Provide the (X, Y) coordinate of the cell's center where the given text is located.  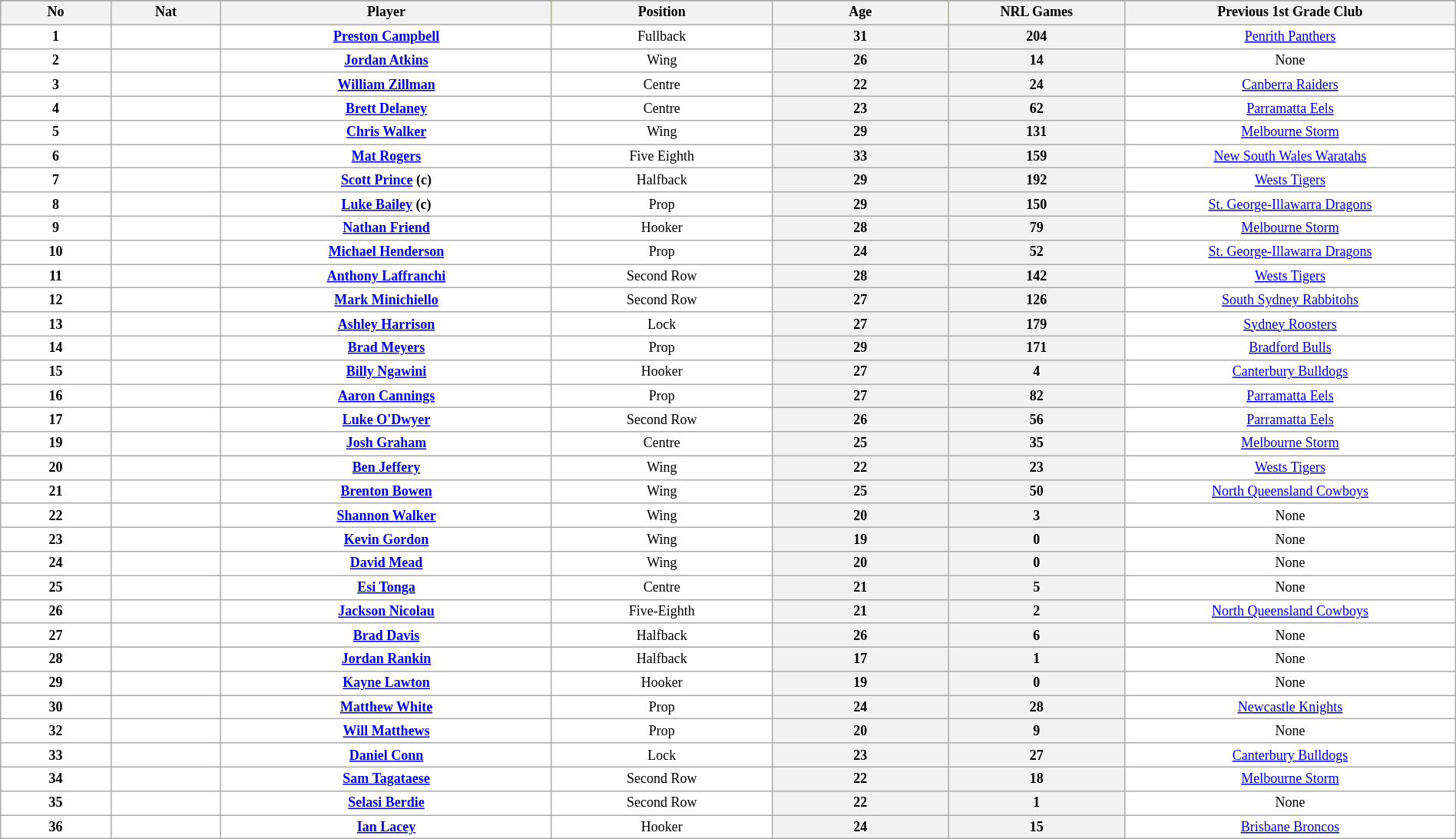
Josh Graham (387, 444)
171 (1037, 347)
Luke O'Dwyer (387, 419)
36 (56, 827)
Five Eighth (662, 157)
Daniel Conn (387, 754)
Sam Tagataese (387, 779)
NRL Games (1037, 12)
Brisbane Broncos (1290, 827)
11 (56, 277)
Jordan Rankin (387, 659)
Jordan Atkins (387, 60)
159 (1037, 157)
192 (1037, 180)
Bradford Bulls (1290, 347)
Michael Henderson (387, 252)
Selasi Berdie (387, 802)
62 (1037, 108)
Jackson Nicolau (387, 612)
Mark Minichiello (387, 300)
Age (860, 12)
Brad Davis (387, 635)
12 (56, 300)
Position (662, 12)
32 (56, 731)
204 (1037, 37)
Will Matthews (387, 731)
7 (56, 180)
Matthew White (387, 707)
8 (56, 204)
Five-Eighth (662, 612)
142 (1037, 277)
Ashley Harrison (387, 324)
Nat (166, 12)
Mat Rogers (387, 157)
56 (1037, 419)
Shannon Walker (387, 515)
13 (56, 324)
Chris Walker (387, 132)
50 (1037, 492)
150 (1037, 204)
131 (1037, 132)
Billy Ngawini (387, 372)
South Sydney Rabbitohs (1290, 300)
30 (56, 707)
Sydney Roosters (1290, 324)
18 (1037, 779)
Newcastle Knights (1290, 707)
New South Wales Waratahs (1290, 157)
Nathan Friend (387, 227)
10 (56, 252)
Penrith Panthers (1290, 37)
Luke Bailey (c) (387, 204)
Brett Delaney (387, 108)
Kayne Lawton (387, 684)
179 (1037, 324)
Scott Prince (c) (387, 180)
79 (1037, 227)
Previous 1st Grade Club (1290, 12)
David Mead (387, 564)
52 (1037, 252)
Brenton Bowen (387, 492)
Kevin Gordon (387, 539)
Canberra Raiders (1290, 85)
82 (1037, 396)
Ben Jeffery (387, 467)
16 (56, 396)
Fullback (662, 37)
Aaron Cannings (387, 396)
William Zillman (387, 85)
126 (1037, 300)
34 (56, 779)
Preston Campbell (387, 37)
31 (860, 37)
Player (387, 12)
Anthony Laffranchi (387, 277)
Esi Tonga (387, 587)
Brad Meyers (387, 347)
Ian Lacey (387, 827)
No (56, 12)
